Find where the given text appears and provide that cell's center as [X, Y] coordinate. 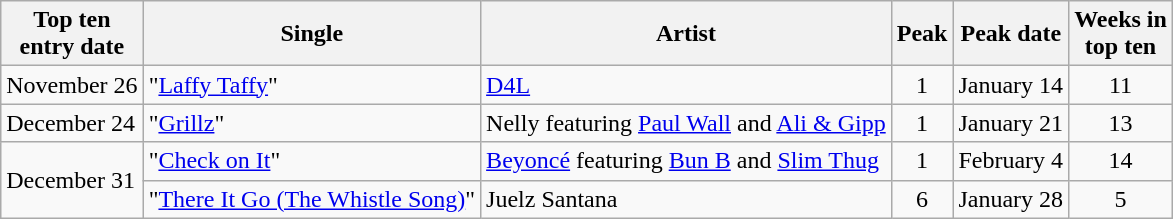
Top tenentry date [72, 34]
Juelz Santana [686, 199]
Weeks intop ten [1121, 34]
"Check on It" [312, 161]
14 [1121, 161]
13 [1121, 123]
Single [312, 34]
Peak [922, 34]
"Laffy Taffy" [312, 85]
D4L [686, 85]
11 [1121, 85]
5 [1121, 199]
"Grillz" [312, 123]
"There It Go (The Whistle Song)" [312, 199]
Nelly featuring Paul Wall and Ali & Gipp [686, 123]
January 21 [1011, 123]
Peak date [1011, 34]
January 14 [1011, 85]
January 28 [1011, 199]
December 24 [72, 123]
November 26 [72, 85]
Artist [686, 34]
December 31 [72, 180]
6 [922, 199]
Beyoncé featuring Bun B and Slim Thug [686, 161]
February 4 [1011, 161]
